For the text-containing cell, return its midpoint in (X, Y) coordinate format. 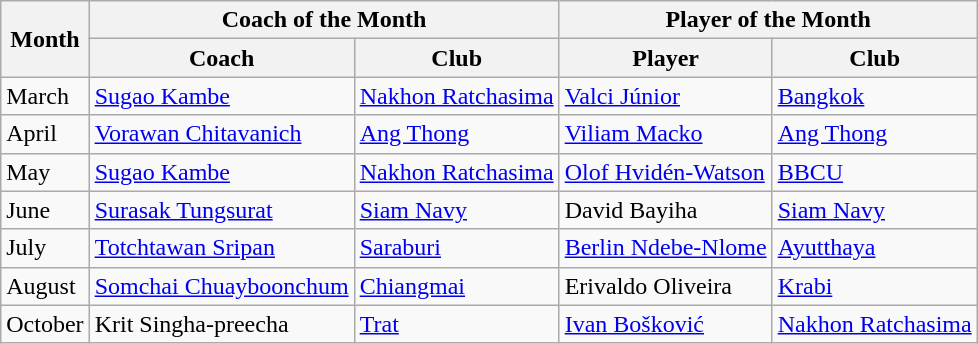
Surasak Tungsurat (222, 210)
June (45, 210)
August (45, 286)
Totchtawan Sripan (222, 248)
David Bayiha (666, 210)
Somchai Chuayboonchum (222, 286)
Erivaldo Oliveira (666, 286)
Player (666, 58)
Ivan Bošković (666, 324)
Krit Singha-preecha (222, 324)
Bangkok (874, 96)
Player of the Month (768, 20)
Viliam Macko (666, 134)
March (45, 96)
Krabi (874, 286)
Coach (222, 58)
April (45, 134)
May (45, 172)
Vorawan Chitavanich (222, 134)
Olof Hvidén-Watson (666, 172)
Valci Júnior (666, 96)
BBCU (874, 172)
Month (45, 39)
Coach of the Month (324, 20)
Trat (456, 324)
Ayutthaya (874, 248)
Berlin Ndebe-Nlome (666, 248)
October (45, 324)
Saraburi (456, 248)
July (45, 248)
Chiangmai (456, 286)
